Detect which cell encompasses the target text, then output its [x, y] center coordinate. 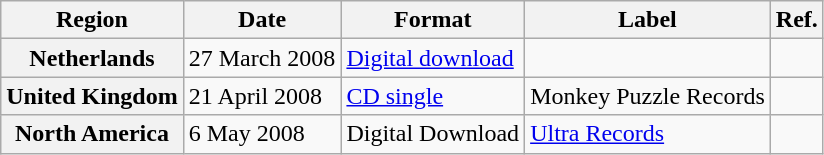
Region [92, 20]
Ref. [796, 20]
North America [92, 134]
6 May 2008 [262, 134]
Date [262, 20]
Digital Download [433, 134]
27 March 2008 [262, 58]
Label [648, 20]
21 April 2008 [262, 96]
Digital download [433, 58]
Netherlands [92, 58]
Format [433, 20]
United Kingdom [92, 96]
Ultra Records [648, 134]
CD single [433, 96]
Monkey Puzzle Records [648, 96]
